Return [x, y] of the center of cell containing provided text 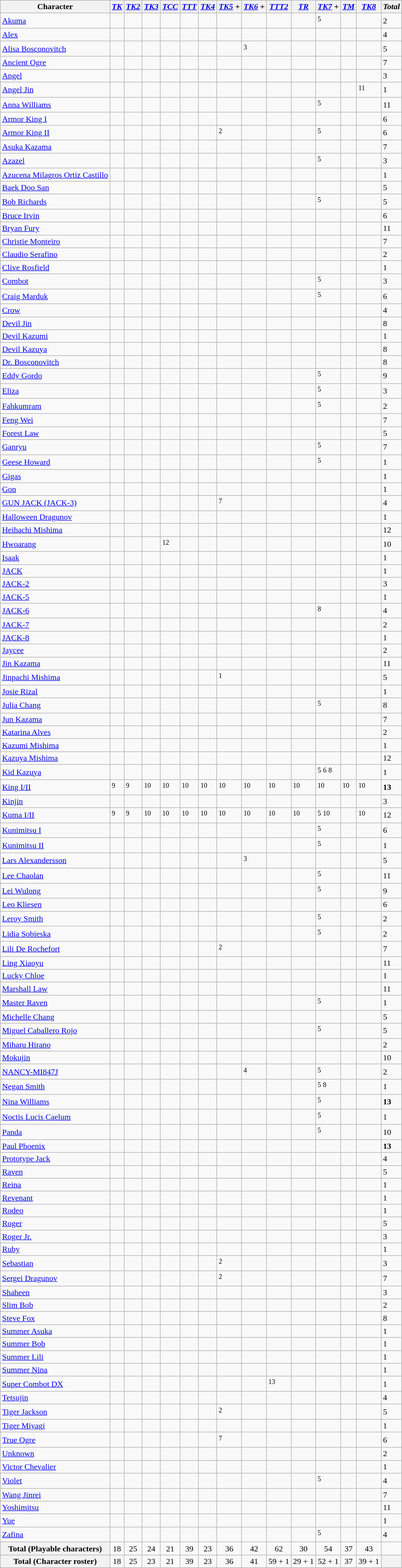
Total (Character roster) [55, 1561]
TK5 + [229, 7]
Rodeo [55, 1210]
29 + 1 [303, 1561]
Jun Kazama [55, 719]
24 [151, 1548]
Kuma I/II [55, 816]
Summer Lili [55, 1357]
Azucena Milagros Ortiz Castillo [55, 175]
Miharu Hirano [55, 1045]
TM [349, 7]
41 [254, 1561]
Josie Rizal [55, 691]
Fahkumram [55, 406]
Negan Smith [55, 1087]
Julia Chang [55, 706]
Dr. Bosconovitch [55, 362]
Reina [55, 1185]
Kunimitsu I [55, 830]
Wang Jinrei [55, 1495]
Jinpachi Mishima [55, 677]
Feng Wei [55, 420]
Prototype Jack [55, 1159]
Crow [55, 310]
Nina Williams [55, 1102]
Kunimitsu II [55, 845]
Halloween Dragunov [55, 517]
Heihachi Mishima [55, 530]
Kid Kazuya [55, 772]
Armor King I [55, 119]
TK2 [133, 7]
Anna Williams [55, 105]
King I/II [55, 787]
Gon [55, 489]
Marshall Law [55, 989]
Tiger Jackson [55, 1412]
Raven [55, 1172]
Alex [55, 35]
Zafina [55, 1535]
5 6 8 [328, 772]
Steve Fox [55, 1318]
Revenant [55, 1198]
Angel [55, 76]
TK4 [208, 7]
Angel Jin [55, 89]
Mokujin [55, 1058]
Roger [55, 1223]
Jaycee [55, 650]
54 [328, 1548]
Azazel [55, 161]
Forest Law [55, 433]
JACK-6 [55, 611]
Bryan Fury [55, 228]
TK3 [151, 7]
Bruce Irvin [55, 216]
Lars Alexandersson [55, 860]
Devil Kazumi [55, 336]
5 8 [328, 1087]
TCC [170, 7]
TK [117, 7]
JACK-2 [55, 584]
Devil Jin [55, 323]
JACK-7 [55, 625]
Unknown [55, 1454]
Violet [55, 1481]
Paul Phoenix [55, 1146]
Ganryu [55, 447]
Leo Kliesen [55, 905]
Michelle Chang [55, 1017]
52 + 1 [328, 1561]
Character [55, 7]
Yoshimitsu [55, 1508]
Geese Howard [55, 462]
42 [254, 1548]
Craig Marduk [55, 296]
JACK [55, 571]
Akuma [55, 21]
TK8 [369, 7]
Yue [55, 1521]
Shaheen [55, 1292]
Jin Kazama [55, 663]
Combot [55, 281]
Bob Richards [55, 202]
Super Combot DX [55, 1384]
Hwoarang [55, 544]
Lili De Rochefort [55, 949]
59 + 1 [279, 1561]
JACK-5 [55, 597]
TK6 + [254, 7]
NANCY-MI847J [55, 1072]
Eddy Gordo [55, 376]
True Ogre [55, 1440]
Isaak [55, 558]
JACK-8 [55, 638]
Eliza [55, 391]
Ling Xiaoyu [55, 963]
Total (Playable characters) [55, 1548]
39 + 1 [369, 1561]
Tiger Miyagi [55, 1426]
Ancient Ogre [55, 63]
Ruby [55, 1249]
Noctis Lucis Caelum [55, 1117]
Panda [55, 1132]
Kazumi Mishima [55, 745]
Kinjin [55, 801]
30 [303, 1548]
5 10 [328, 816]
Lee Chaolan [55, 876]
62 [279, 1548]
Slim Bob [55, 1305]
Sebastian [55, 1264]
Asuka Kazama [55, 147]
Sergei Dragunov [55, 1279]
TK7 + [328, 7]
Baek Doo San [55, 188]
Gigas [55, 476]
Lucky Chloe [55, 976]
TR [303, 7]
43 [369, 1548]
Clive Rosfield [55, 267]
Tetsujin [55, 1398]
Miguel Caballero Rojo [55, 1031]
Summer Nina [55, 1370]
Katarina Alves [55, 732]
Master Raven [55, 1003]
Christie Monteiro [55, 241]
Victor Chevalier [55, 1467]
Alisa Bosconovitch [55, 49]
GUN JACK (JACK-3) [55, 503]
TTT [189, 7]
Leroy Smith [55, 919]
Total [392, 7]
Lei Wulong [55, 891]
Summer Asuka [55, 1331]
TTT2 [279, 7]
Roger Jr. [55, 1237]
Claudio Serafino [55, 254]
Summer Bob [55, 1344]
Lidia Sobieska [55, 934]
Armor King II [55, 133]
Kazuya Mishima [55, 758]
Devil Kazuya [55, 349]
